Determine the [x, y] coordinate at the center of the cell enclosing the given text.  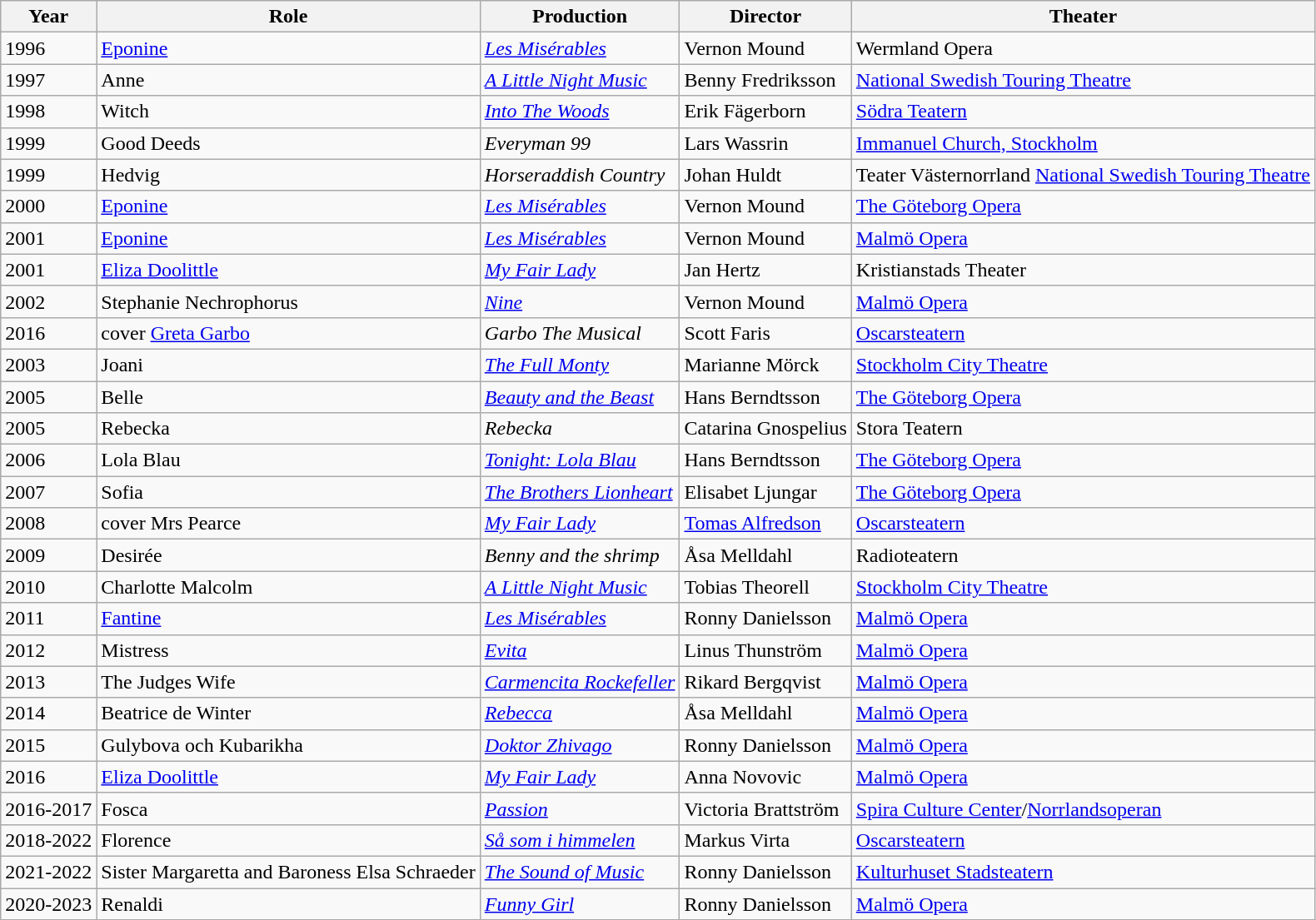
Everyman 99 [580, 143]
Evita [580, 650]
Lars Wassrin [765, 143]
Desirée [288, 555]
Kulturhuset Stadsteatern [1083, 872]
Erik Fägerborn [765, 112]
2008 [48, 524]
Jan Hertz [765, 270]
2003 [48, 365]
Passion [580, 808]
1996 [48, 48]
2009 [48, 555]
cover Greta Garbo [288, 333]
1998 [48, 112]
Garbo The Musical [580, 333]
Immanuel Church, Stockholm [1083, 143]
2015 [48, 745]
Joani [288, 365]
Sister Margaretta and Baroness Elsa Schraeder [288, 872]
Good Deeds [288, 143]
Theater [1083, 17]
Marianne Mörck [765, 365]
Rebecca [580, 714]
2021-2022 [48, 872]
Victoria Brattström [765, 808]
The Sound of Music [580, 872]
National Swedish Touring Theatre [1083, 80]
2007 [48, 492]
Hedvig [288, 175]
Funny Girl [580, 903]
2020-2023 [48, 903]
Södra Teatern [1083, 112]
Tomas Alfredson [765, 524]
Elisabet Ljungar [765, 492]
cover Mrs Pearce [288, 524]
Tobias Theorell [765, 587]
Horseraddish Country [580, 175]
Markus Virta [765, 840]
Linus Thunström [765, 650]
Year [48, 17]
Wermland Opera [1083, 48]
Fosca [288, 808]
Director [765, 17]
Nine [580, 301]
Rikard Bergqvist [765, 682]
Benny and the shrimp [580, 555]
2011 [48, 619]
Anna Novovic [765, 777]
Florence [288, 840]
The Full Monty [580, 365]
Role [288, 17]
The Brothers Lionheart [580, 492]
Catarina Gnospelius [765, 429]
Så som i himmelen [580, 840]
Mistress [288, 650]
Doktor Zhivago [580, 745]
2013 [48, 682]
The Judges Wife [288, 682]
Lola Blau [288, 460]
Beatrice de Winter [288, 714]
2018-2022 [48, 840]
Teater Västernorrland National Swedish Touring Theatre [1083, 175]
Belle [288, 397]
Stora Teatern [1083, 429]
Gulybova och Kubarikha [288, 745]
Johan Huldt [765, 175]
2010 [48, 587]
Benny Fredriksson [765, 80]
Radioteatern [1083, 555]
2002 [48, 301]
Anne [288, 80]
Scott Faris [765, 333]
Into The Woods [580, 112]
1997 [48, 80]
2006 [48, 460]
Beauty and the Beast [580, 397]
Kristianstads Theater [1083, 270]
Spira Culture Center/Norrlandsoperan [1083, 808]
2016-2017 [48, 808]
Stephanie Nechrophorus [288, 301]
Renaldi [288, 903]
Witch [288, 112]
Carmencita Rockefeller [580, 682]
Fantine [288, 619]
2014 [48, 714]
Charlotte Malcolm [288, 587]
2000 [48, 206]
Tonight: Lola Blau [580, 460]
Production [580, 17]
2012 [48, 650]
Sofia [288, 492]
